Scan for the cell matching the given text and deliver its [x, y] coordinate at center. 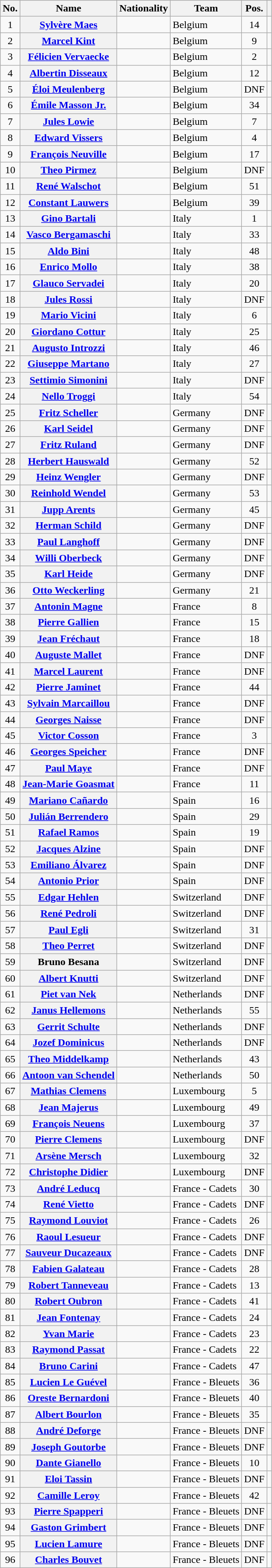
68 [10, 1107]
Albert Bourlon [68, 1414]
André Leducq [68, 1188]
86 [10, 1398]
Edward Vissers [68, 138]
Jean Fontenay [68, 1317]
74 [10, 1204]
Félicien Vervaecke [68, 57]
Mariano Cañardo [68, 800]
94 [10, 1528]
67 [10, 1091]
Lucien Le Guével [68, 1382]
92 [10, 1495]
59 [10, 962]
François Neuville [68, 154]
79 [10, 1285]
Theo Perret [68, 946]
Bruno Besana [68, 962]
Raoul Lesueur [68, 1237]
62 [10, 1011]
Team [206, 8]
Oreste Bernardoni [68, 1398]
Vasco Bergamaschi [68, 235]
François Neuens [68, 1123]
96 [10, 1560]
Herbert Hauswald [68, 461]
Pierre Gallien [68, 622]
Robert Oubron [68, 1301]
Albertin Disseaux [68, 73]
65 [10, 1059]
85 [10, 1382]
90 [10, 1463]
Gaston Grimbert [68, 1528]
Marcel Laurent [68, 671]
83 [10, 1350]
Eloi Tassin [68, 1479]
Reinhold Wendel [68, 493]
Piet van Nek [68, 994]
Jozef Dominicus [68, 1043]
Paul Langhoff [68, 542]
Antoon van Schendel [68, 1075]
Settimio Simonini [68, 380]
Fritz Scheller [68, 412]
56 [10, 913]
78 [10, 1269]
76 [10, 1237]
Karl Seidel [68, 428]
Arsène Mersch [68, 1156]
58 [10, 946]
Emiliano Álvarez [68, 865]
Fritz Ruland [68, 445]
Nationality [144, 8]
Fabien Galateau [68, 1269]
Camille Leroy [68, 1495]
89 [10, 1447]
91 [10, 1479]
Aldo Bini [68, 251]
Theo Pirmez [68, 170]
77 [10, 1253]
Herman Schild [68, 526]
72 [10, 1172]
Pierre Spapperi [68, 1512]
Gerrit Schulte [68, 1027]
Marcel Kint [68, 41]
Gino Bartali [68, 219]
Éloi Meulenberg [68, 89]
61 [10, 994]
Jules Rossi [68, 299]
Jean Fréchaut [68, 639]
Glauco Servadei [68, 283]
75 [10, 1220]
Giuseppe Martano [68, 364]
Pos. [255, 8]
63 [10, 1027]
Charles Bouvet [68, 1560]
93 [10, 1512]
Julián Berrendero [68, 816]
57 [10, 929]
Name [68, 8]
Raymond Louviot [68, 1220]
Mario Vicini [68, 315]
87 [10, 1414]
Janus Hellemons [68, 1011]
Raymond Passat [68, 1350]
Paul Maye [68, 768]
Sauveur Ducazeaux [68, 1253]
Émile Masson Jr. [68, 105]
84 [10, 1366]
Georges Speicher [68, 752]
70 [10, 1140]
Augusto Introzzi [68, 348]
Pierre Jaminet [68, 687]
66 [10, 1075]
Yvan Marie [68, 1334]
Jacques Alzine [68, 849]
88 [10, 1430]
Dante Gianello [68, 1463]
Sylvain Marcaillou [68, 703]
Georges Naisse [68, 720]
René Pedroli [68, 913]
Enrico Mollo [68, 267]
Mathias Clemens [68, 1091]
Joseph Goutorbe [68, 1447]
64 [10, 1043]
95 [10, 1544]
Victor Cosson [68, 736]
Theo Middelkamp [68, 1059]
73 [10, 1188]
Jean Majerus [68, 1107]
Giordano Cottur [68, 332]
Antonio Prior [68, 881]
82 [10, 1334]
Jupp Arents [68, 510]
Heinz Wengler [68, 477]
No. [10, 8]
André Deforge [68, 1430]
81 [10, 1317]
Constant Lauwers [68, 203]
Edgar Hehlen [68, 897]
71 [10, 1156]
Paul Egli [68, 929]
René Walschot [68, 186]
Jean-Marie Goasmat [68, 784]
Lucien Lamure [68, 1544]
René Vietto [68, 1204]
Antonin Magne [68, 606]
Robert Tanneveau [68, 1285]
Albert Knutti [68, 978]
Nello Troggi [68, 396]
Auguste Mallet [68, 655]
Willi Oberbeck [68, 558]
Karl Heide [68, 574]
Rafael Ramos [68, 833]
Jules Lowie [68, 121]
80 [10, 1301]
Sylvère Maes [68, 25]
60 [10, 978]
Christophe Didier [68, 1172]
Pierre Clemens [68, 1140]
Otto Weckerling [68, 590]
Bruno Carini [68, 1366]
69 [10, 1123]
